Extract the (x, y) coordinate from the center of the cell holding the provided text.  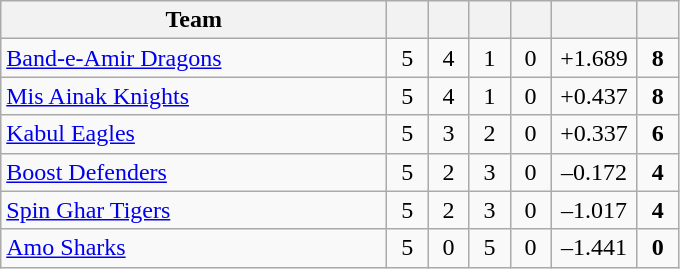
+0.337 (594, 134)
+0.437 (594, 96)
–1.017 (594, 210)
Amo Sharks (194, 248)
Band-e-Amir Dragons (194, 58)
+1.689 (594, 58)
Kabul Eagles (194, 134)
Mis Ainak Knights (194, 96)
–1.441 (594, 248)
Team (194, 20)
–0.172 (594, 172)
6 (658, 134)
Boost Defenders (194, 172)
Spin Ghar Tigers (194, 210)
